Capture the cell that displays the provided text and extract its [x, y] central coordinate. 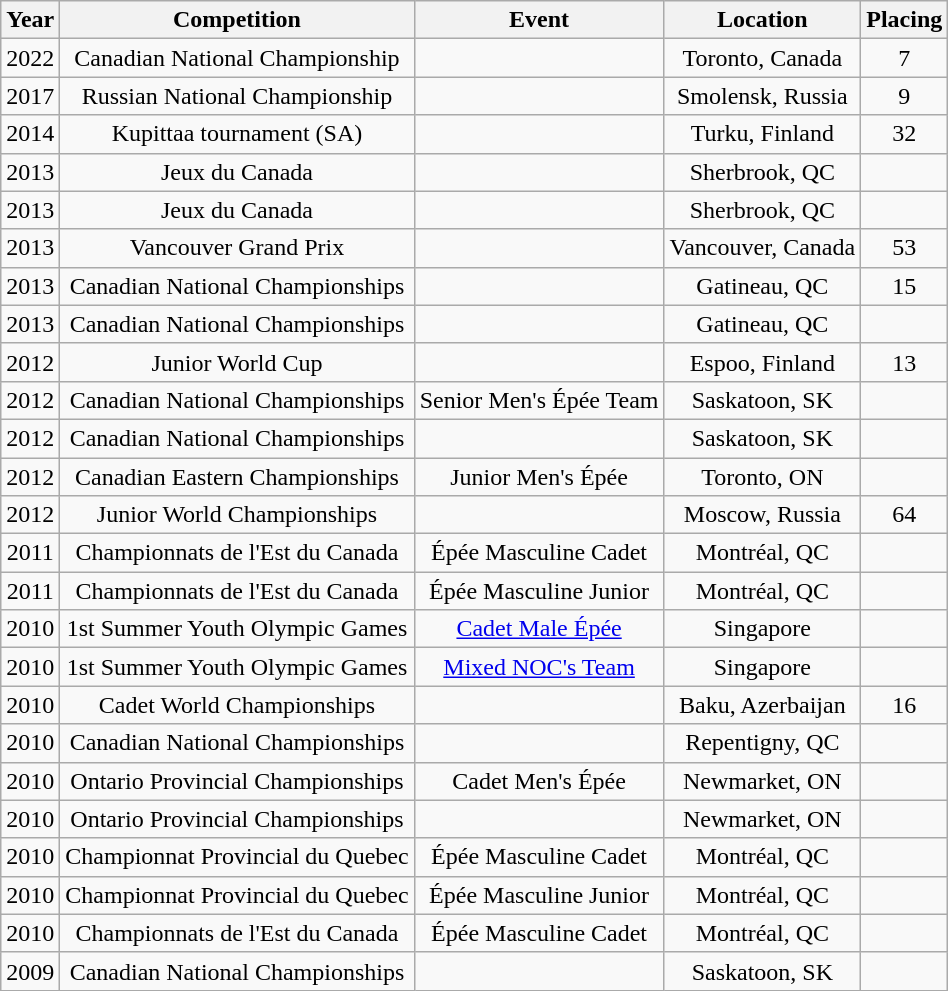
53 [904, 248]
Cadet World Championships [237, 705]
Placing [904, 20]
Moscow, Russia [762, 515]
Vancouver Grand Prix [237, 248]
Smolensk, Russia [762, 96]
Canadian National Championship [237, 58]
Turku, Finland [762, 134]
Cadet Male Épée [539, 629]
2014 [30, 134]
Russian National Championship [237, 96]
Senior Men's Épée Team [539, 400]
2009 [30, 971]
Toronto, ON [762, 477]
Junior Men's Épée [539, 477]
Espoo, Finland [762, 362]
Cadet Men's Épée [539, 781]
Junior World Cup [237, 362]
Mixed NOC's Team [539, 667]
64 [904, 515]
32 [904, 134]
7 [904, 58]
Vancouver, Canada [762, 248]
Repentigny, QC [762, 743]
2017 [30, 96]
Baku, Azerbaijan [762, 705]
Canadian Eastern Championships [237, 477]
Competition [237, 20]
Kupittaa tournament (SA) [237, 134]
2022 [30, 58]
16 [904, 705]
15 [904, 286]
13 [904, 362]
Location [762, 20]
Year [30, 20]
Event [539, 20]
Junior World Championships [237, 515]
Toronto, Canada [762, 58]
9 [904, 96]
